Capture the cell that displays the provided text and extract its [X, Y] central coordinate. 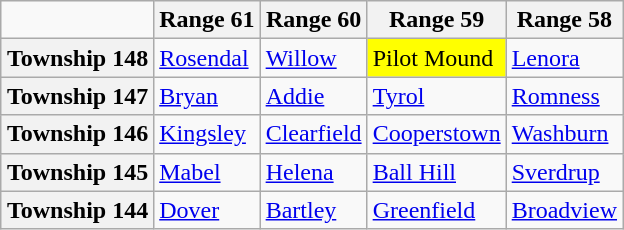
Mabel [207, 172]
Addie [314, 96]
Sverdrup [564, 172]
Bryan [207, 96]
Range 59 [436, 20]
Township 144 [77, 210]
Washburn [564, 134]
Pilot Mound [436, 58]
Kingsley [207, 134]
Ball Hill [436, 172]
Lenora [564, 58]
Willow [314, 58]
Township 145 [77, 172]
Dover [207, 210]
Helena [314, 172]
Township 147 [77, 96]
Tyrol [436, 96]
Township 146 [77, 134]
Township 148 [77, 58]
Rosendal [207, 58]
Broadview [564, 210]
Range 61 [207, 20]
Romness [564, 96]
Range 58 [564, 20]
Bartley [314, 210]
Clearfield [314, 134]
Greenfield [436, 210]
Cooperstown [436, 134]
Range 60 [314, 20]
